Scan for the cell matching the given text and deliver its (x, y) coordinate at center. 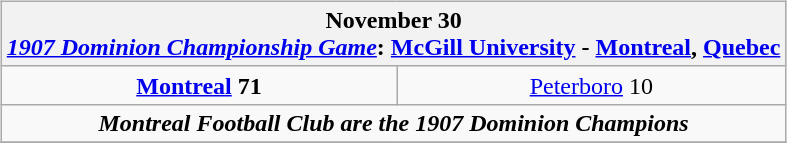
Peterboro 10 (592, 85)
Montreal 71 (199, 85)
Montreal Football Club are the 1907 Dominion Champions (394, 123)
November 301907 Dominion Championship Game: McGill University - Montreal, Quebec (394, 34)
